From the cell containing the given text, extract its center point as [X, Y] coordinate. 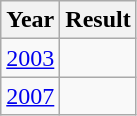
Result [98, 20]
Year [30, 20]
2007 [30, 96]
2003 [30, 58]
